Return (X, Y) of the center of cell containing provided text 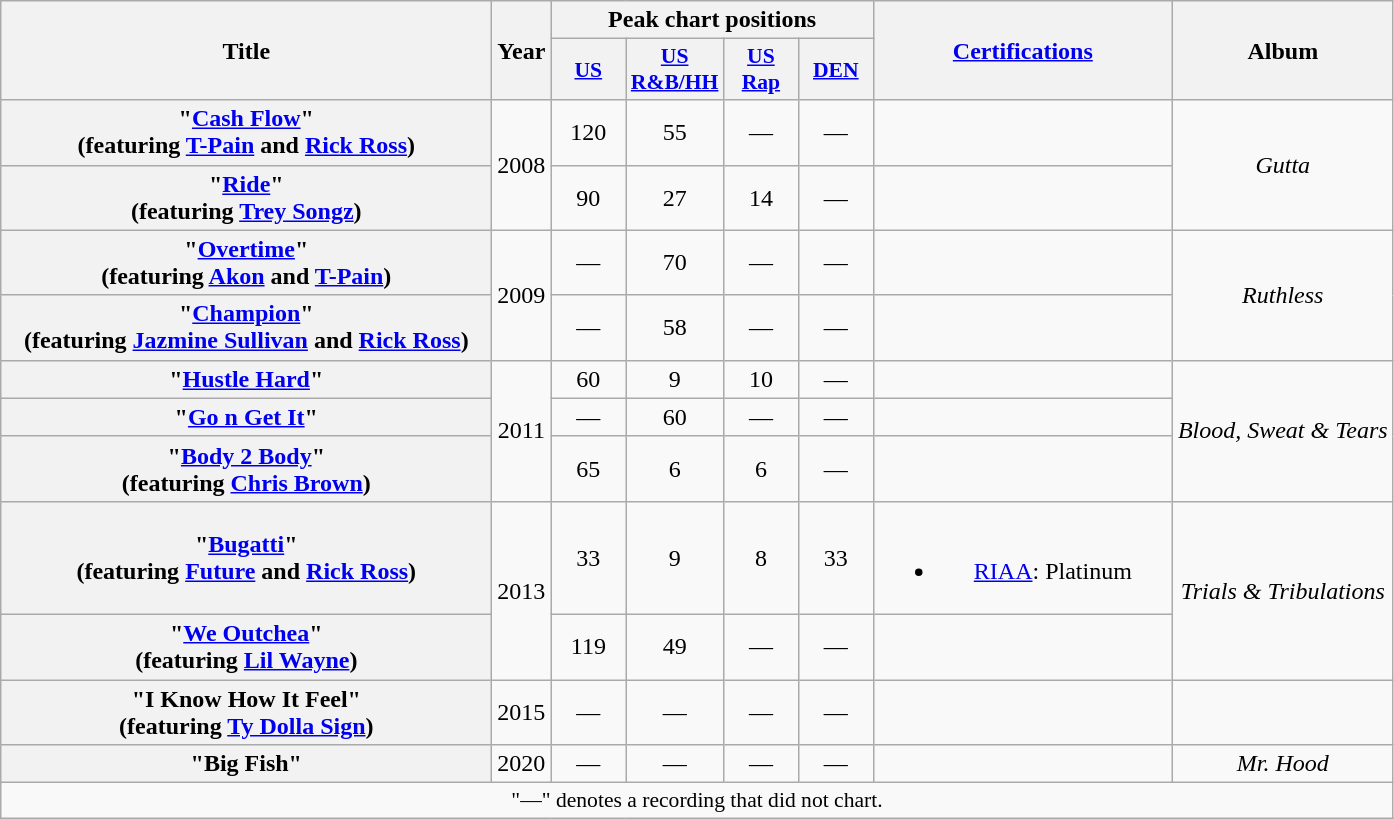
14 (760, 198)
2009 (522, 295)
120 (588, 132)
"Big Fish" (246, 764)
Peak chart positions (712, 20)
2013 (522, 590)
2020 (522, 764)
Ruthless (1282, 295)
Year (522, 50)
58 (675, 328)
Trials & Tribulations (1282, 590)
"Hustle Hard" (246, 379)
"Body 2 Body"(featuring Chris Brown) (246, 468)
RIAA: Platinum (1022, 558)
10 (760, 379)
65 (588, 468)
119 (588, 646)
Mr. Hood (1282, 764)
Album (1282, 50)
"Champion"(featuring Jazmine Sullivan and Rick Ross) (246, 328)
US (588, 70)
49 (675, 646)
2008 (522, 165)
8 (760, 558)
Gutta (1282, 165)
DEN (836, 70)
Title (246, 50)
2015 (522, 712)
US R&B/HH (675, 70)
"Overtime"(featuring Akon and T-Pain) (246, 262)
"Go n Get It" (246, 417)
70 (675, 262)
"Ride"(featuring Trey Songz) (246, 198)
2011 (522, 430)
"Bugatti"(featuring Future and Rick Ross) (246, 558)
Blood, Sweat & Tears (1282, 430)
"—" denotes a recording that did not chart. (697, 801)
55 (675, 132)
USRap (760, 70)
"I Know How It Feel"(featuring Ty Dolla Sign) (246, 712)
"Cash Flow"(featuring T-Pain and Rick Ross) (246, 132)
90 (588, 198)
27 (675, 198)
Certifications (1022, 50)
"We Outchea"(featuring Lil Wayne) (246, 646)
